From the cell containing the given text, extract its center point as (x, y) coordinate. 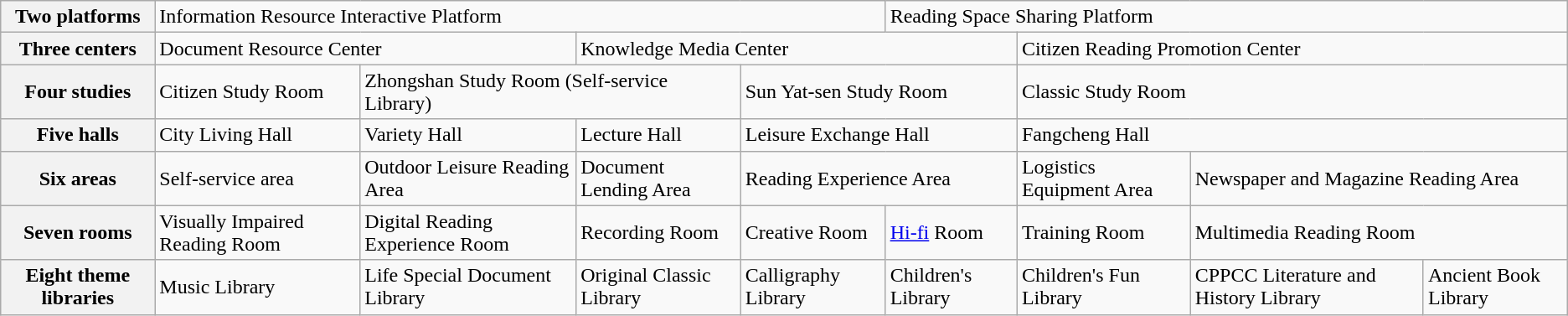
Four studies (78, 92)
Children's Fun Library (1104, 287)
Document Lending Area (658, 178)
Citizen Reading Promotion Center (1292, 49)
Recording Room (658, 233)
Information Resource Interactive Platform (520, 17)
Lecture Hall (658, 135)
Fangcheng Hall (1292, 135)
Digital Reading Experience Room (468, 233)
Music Library (258, 287)
Original Classic Library (658, 287)
Visually Impaired Reading Room (258, 233)
Two platforms (78, 17)
Citizen Study Room (258, 92)
Self-service area (258, 178)
Three centers (78, 49)
Multimedia Reading Room (1379, 233)
Ancient Book Library (1495, 287)
Five halls (78, 135)
Life Special Document Library (468, 287)
Hi-fi Room (952, 233)
Training Room (1104, 233)
Newspaper and Magazine Reading Area (1379, 178)
City Living Hall (258, 135)
Reading Experience Area (879, 178)
Reading Space Sharing Platform (1226, 17)
Leisure Exchange Hall (879, 135)
Six areas (78, 178)
Knowledge Media Center (797, 49)
Calligraphy Library (812, 287)
CPPCC Literature and History Library (1307, 287)
Outdoor Leisure Reading Area (468, 178)
Zhongshan Study Room (Self-service Library) (550, 92)
Children's Library (952, 287)
Classic Study Room (1292, 92)
Document Resource Center (365, 49)
Logistics Equipment Area (1104, 178)
Creative Room (812, 233)
Eight theme libraries (78, 287)
Variety Hall (468, 135)
Seven rooms (78, 233)
Sun Yat-sen Study Room (879, 92)
